Locate the cell with the specified text and output its [X, Y] center coordinate. 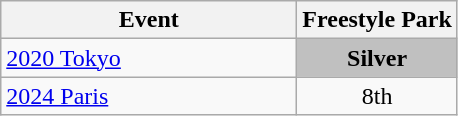
2020 Tokyo [149, 58]
8th [378, 96]
2024 Paris [149, 96]
Event [149, 20]
Freestyle Park [378, 20]
Silver [378, 58]
